Return the (X, Y) coordinate for the center point of the cell that contains the specified text.  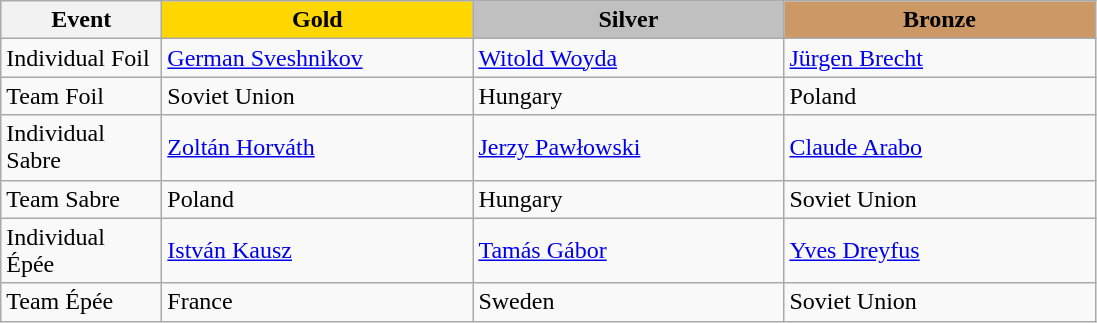
Event (82, 20)
Claude Arabo (940, 148)
Team Sabre (82, 199)
Zoltán Horváth (318, 148)
Individual Sabre (82, 148)
France (318, 302)
Jürgen Brecht (940, 58)
Individual Épée (82, 250)
Gold (318, 20)
Witold Woyda (628, 58)
Tamás Gábor (628, 250)
German Sveshnikov (318, 58)
Bronze (940, 20)
Team Foil (82, 96)
Jerzy Pawłowski (628, 148)
Silver (628, 20)
Sweden (628, 302)
Team Épée (82, 302)
Yves Dreyfus (940, 250)
István Kausz (318, 250)
Individual Foil (82, 58)
